Find where the given text appears and provide that cell's center as [x, y] coordinate. 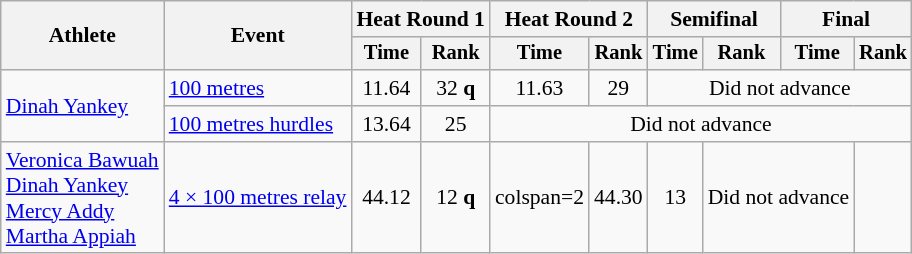
13.64 [386, 124]
Heat Round 1 [420, 19]
29 [618, 88]
Semifinal [714, 19]
Dinah Yankey [82, 106]
44.30 [618, 198]
25 [456, 124]
100 metres [258, 88]
Event [258, 36]
44.12 [386, 198]
11.64 [386, 88]
colspan=2 [540, 198]
Veronica BawuahDinah YankeyMercy AddyMartha Appiah [82, 198]
13 [676, 198]
4 × 100 metres relay [258, 198]
32 q [456, 88]
Heat Round 2 [569, 19]
12 q [456, 198]
Athlete [82, 36]
11.63 [540, 88]
Final [846, 19]
100 metres hurdles [258, 124]
